Find where the given text appears and provide that cell's center as (x, y) coordinate. 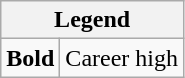
Career high (122, 58)
Legend (92, 20)
Bold (30, 58)
